Scan for the cell matching the given text and deliver its (x, y) coordinate at center. 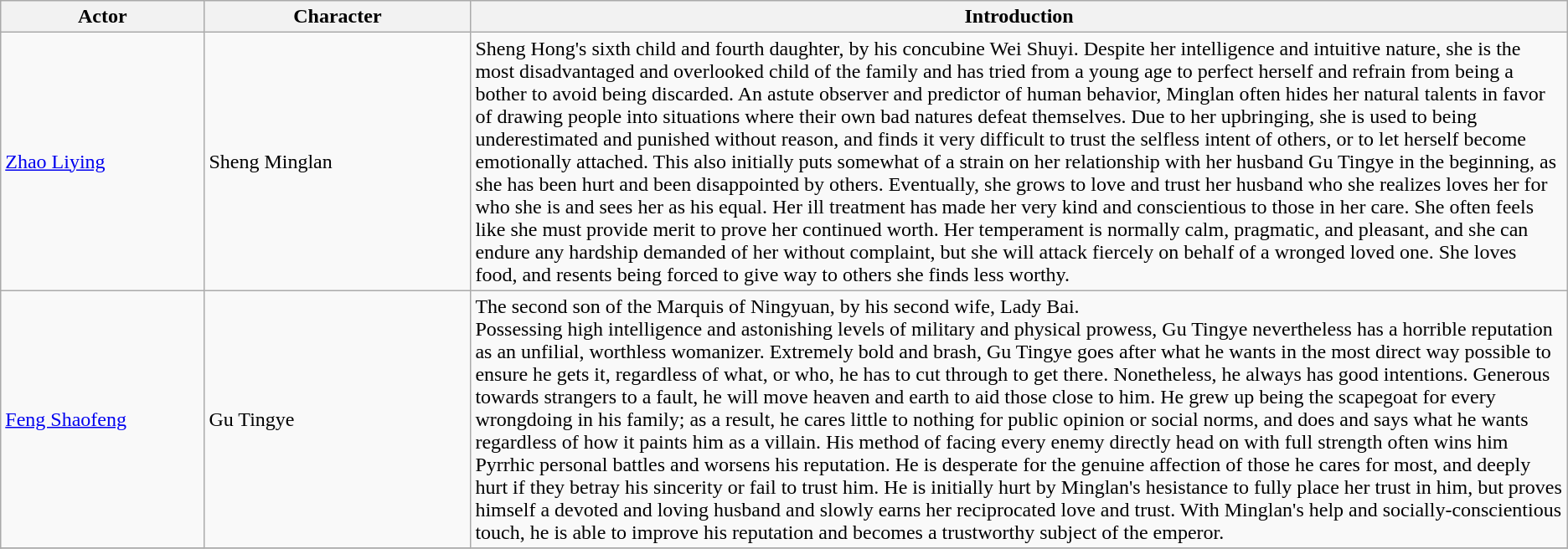
Feng Shaofeng (102, 419)
Introduction (1019, 17)
Zhao Liying (102, 162)
Character (338, 17)
Actor (102, 17)
Gu Tingye (338, 419)
Sheng Minglan (338, 162)
